Output the [x, y] coordinate of the center of the cell containing the given text.  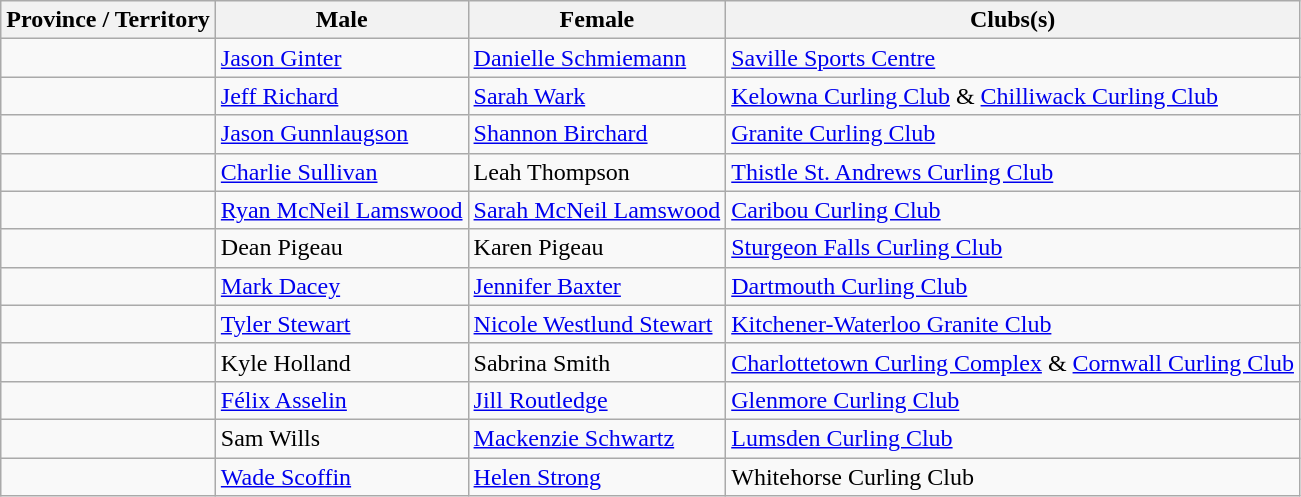
Province / Territory [108, 20]
Jeff Richard [342, 96]
Sarah Wark [597, 96]
Jason Gunnlaugson [342, 134]
Karen Pigeau [597, 248]
Danielle Schmiemann [597, 58]
Tyler Stewart [342, 324]
Sturgeon Falls Curling Club [1013, 248]
Kitchener-Waterloo Granite Club [1013, 324]
Jill Routledge [597, 400]
Granite Curling Club [1013, 134]
Dartmouth Curling Club [1013, 286]
Sabrina Smith [597, 362]
Kyle Holland [342, 362]
Dean Pigeau [342, 248]
Charlottetown Curling Complex & Cornwall Curling Club [1013, 362]
Shannon Birchard [597, 134]
Mackenzie Schwartz [597, 438]
Wade Scoffin [342, 477]
Charlie Sullivan [342, 172]
Sam Wills [342, 438]
Thistle St. Andrews Curling Club [1013, 172]
Female [597, 20]
Kelowna Curling Club & Chilliwack Curling Club [1013, 96]
Whitehorse Curling Club [1013, 477]
Sarah McNeil Lamswood [597, 210]
Helen Strong [597, 477]
Jason Ginter [342, 58]
Félix Asselin [342, 400]
Ryan McNeil Lamswood [342, 210]
Clubs(s) [1013, 20]
Jennifer Baxter [597, 286]
Glenmore Curling Club [1013, 400]
Caribou Curling Club [1013, 210]
Saville Sports Centre [1013, 58]
Leah Thompson [597, 172]
Male [342, 20]
Lumsden Curling Club [1013, 438]
Mark Dacey [342, 286]
Nicole Westlund Stewart [597, 324]
